Provide the (X, Y) coordinate of the cell's center where the given text is located.  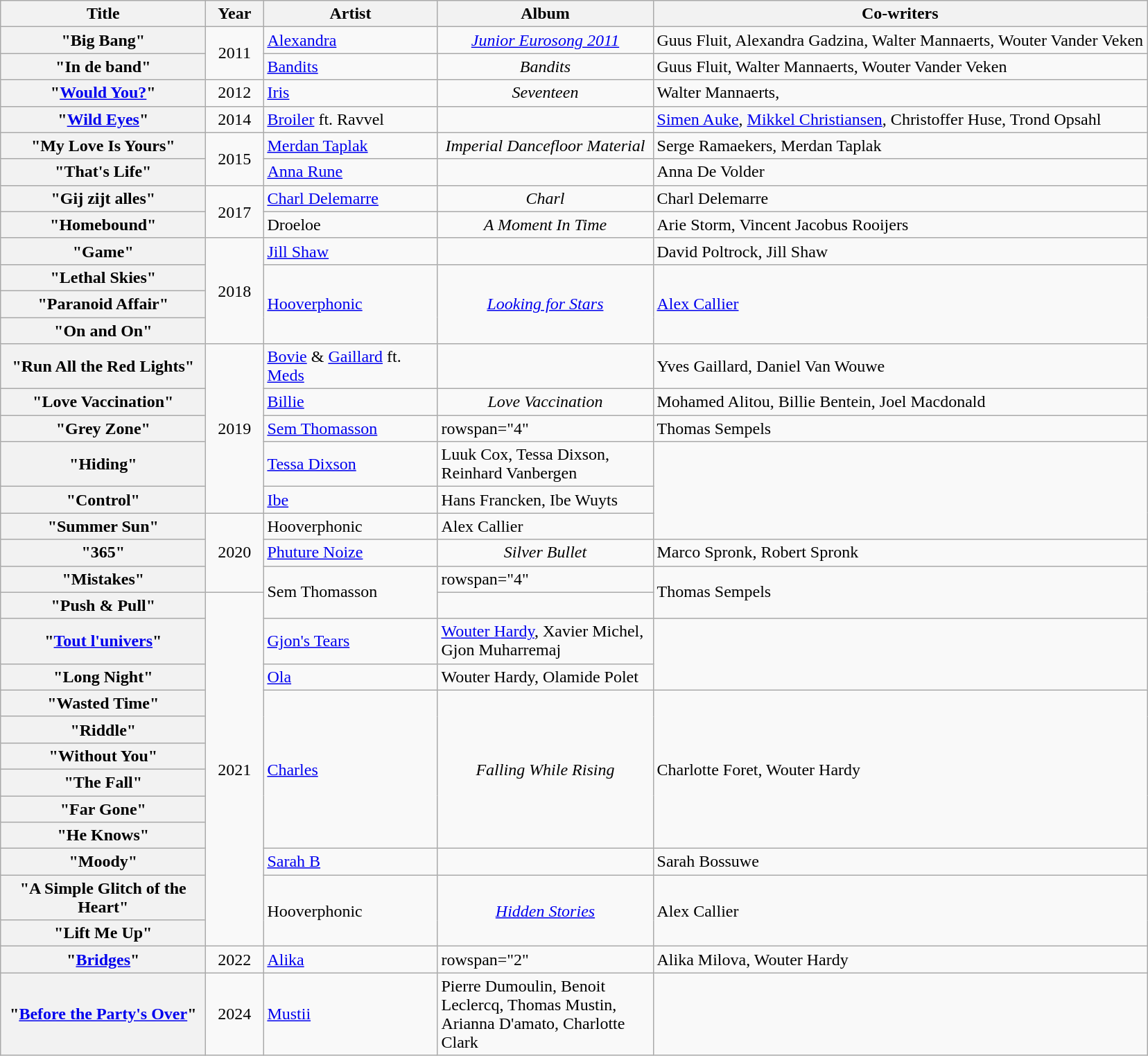
"Hiding" (103, 465)
2015 (234, 159)
Alika (351, 960)
Luuk Cox, Tessa Dixson, Reinhard Vanbergen (545, 465)
Hans Francken, Ibe Wuyts (545, 500)
Phuture Noize (351, 553)
2018 (234, 291)
Sarah Bossuwe (900, 862)
Silver Bullet (545, 553)
Droeloe (351, 225)
Love Vaccination (545, 402)
Album (545, 14)
"On and On" (103, 331)
"Lift Me Up" (103, 933)
Guus Fluit, Alexandra Gadzina, Walter Mannaerts, Wouter Vander Veken (900, 40)
Walter Mannaerts, (900, 93)
"Summer Sun" (103, 526)
"Gij zijt alles" (103, 198)
"The Fall" (103, 782)
"Love Vaccination" (103, 402)
Tessa Dixson (351, 465)
Alika Milova, Wouter Hardy (900, 960)
"Run All the Red Lights" (103, 366)
"Riddle" (103, 729)
Charl (545, 198)
Marco Spronk, Robert Spronk (900, 553)
Billie (351, 402)
"Grey Zone" (103, 429)
2011 (234, 53)
Broiler ft. Ravvel (351, 119)
"Mistakes" (103, 579)
Anna Rune (351, 172)
Looking for Stars (545, 304)
2012 (234, 93)
Mohamed Alitou, Billie Bentein, Joel Macdonald (900, 402)
Mustii (351, 1014)
"Tout l'univers" (103, 641)
Yves Gaillard, Daniel Van Wouwe (900, 366)
Year (234, 14)
Imperial Dancefloor Material (545, 146)
Ola (351, 677)
"My Love Is Yours" (103, 146)
"Wild Eyes" (103, 119)
Serge Ramaekers, Merdan Taplak (900, 146)
2020 (234, 553)
"Control" (103, 500)
Gjon's Tears (351, 641)
Bovie & Gaillard ft. Meds (351, 366)
Sarah B (351, 862)
Title (103, 14)
Guus Fluit, Walter Mannaerts, Wouter Vander Veken (900, 67)
"365" (103, 553)
"Before the Party's Over" (103, 1014)
"He Knows" (103, 836)
Hidden Stories (545, 911)
"Game" (103, 251)
Pierre Dumoulin, Benoit Leclercq, Thomas Mustin, Arianna D'amato, Charlotte Clark (545, 1014)
Wouter Hardy, Xavier Michel, Gjon Muharremaj (545, 641)
"Long Night" (103, 677)
"Push & Pull" (103, 605)
Arie Storm, Vincent Jacobus Rooijers (900, 225)
Junior Eurosong 2011 (545, 40)
Charles (351, 769)
Wouter Hardy, Olamide Polet (545, 677)
Alexandra (351, 40)
rowspan="2" (545, 960)
"Without You" (103, 756)
Artist (351, 14)
2022 (234, 960)
"A Simple Glitch of the Heart" (103, 897)
Jill Shaw (351, 251)
"Lethal Skies" (103, 277)
David Poltrock, Jill Shaw (900, 251)
Ibe (351, 500)
2019 (234, 429)
Charlotte Foret, Wouter Hardy (900, 769)
2014 (234, 119)
"Far Gone" (103, 809)
Falling While Rising (545, 769)
"Big Bang" (103, 40)
Merdan Taplak (351, 146)
"Paranoid Affair" (103, 304)
2017 (234, 211)
"Moody" (103, 862)
Simen Auke, Mikkel Christiansen, Christoffer Huse, Trond Opsahl (900, 119)
Iris (351, 93)
"Homebound" (103, 225)
2021 (234, 770)
"Bridges" (103, 960)
"Wasted Time" (103, 703)
A Moment In Time (545, 225)
"That's Life" (103, 172)
"Would You?" (103, 93)
"In de band" (103, 67)
Anna De Volder (900, 172)
Seventeen (545, 93)
Co-writers (900, 14)
2024 (234, 1014)
